Find where the given text appears and provide that cell's center as (x, y) coordinate. 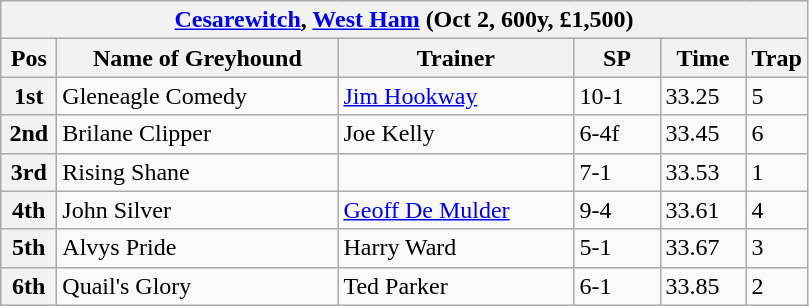
5 (776, 96)
33.67 (703, 248)
3 (776, 248)
9-4 (617, 210)
Trap (776, 58)
4 (776, 210)
1st (29, 96)
33.85 (703, 286)
10-1 (617, 96)
6th (29, 286)
Jim Hookway (456, 96)
John Silver (198, 210)
SP (617, 58)
33.25 (703, 96)
7-1 (617, 172)
4th (29, 210)
Gleneagle Comedy (198, 96)
6-4f (617, 134)
33.45 (703, 134)
3rd (29, 172)
1 (776, 172)
Rising Shane (198, 172)
Quail's Glory (198, 286)
6-1 (617, 286)
Ted Parker (456, 286)
Alvys Pride (198, 248)
Geoff De Mulder (456, 210)
Time (703, 58)
33.61 (703, 210)
Trainer (456, 58)
Pos (29, 58)
5-1 (617, 248)
Brilane Clipper (198, 134)
Joe Kelly (456, 134)
Harry Ward (456, 248)
2 (776, 286)
5th (29, 248)
33.53 (703, 172)
2nd (29, 134)
6 (776, 134)
Name of Greyhound (198, 58)
Cesarewitch, West Ham (Oct 2, 600y, £1,500) (404, 20)
